Detect which cell encompasses the target text, then output its [X, Y] center coordinate. 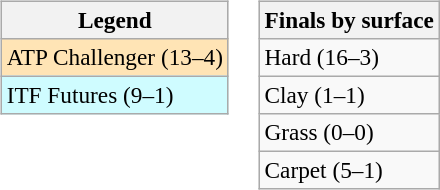
Clay (1–1) [349, 95]
ATP Challenger (13–4) [114, 57]
Carpet (5–1) [349, 171]
Legend [114, 20]
Grass (0–0) [349, 133]
ITF Futures (9–1) [114, 95]
Hard (16–3) [349, 57]
Finals by surface [349, 20]
